Determine the [X, Y] coordinate at the center of the cell enclosing the given text.  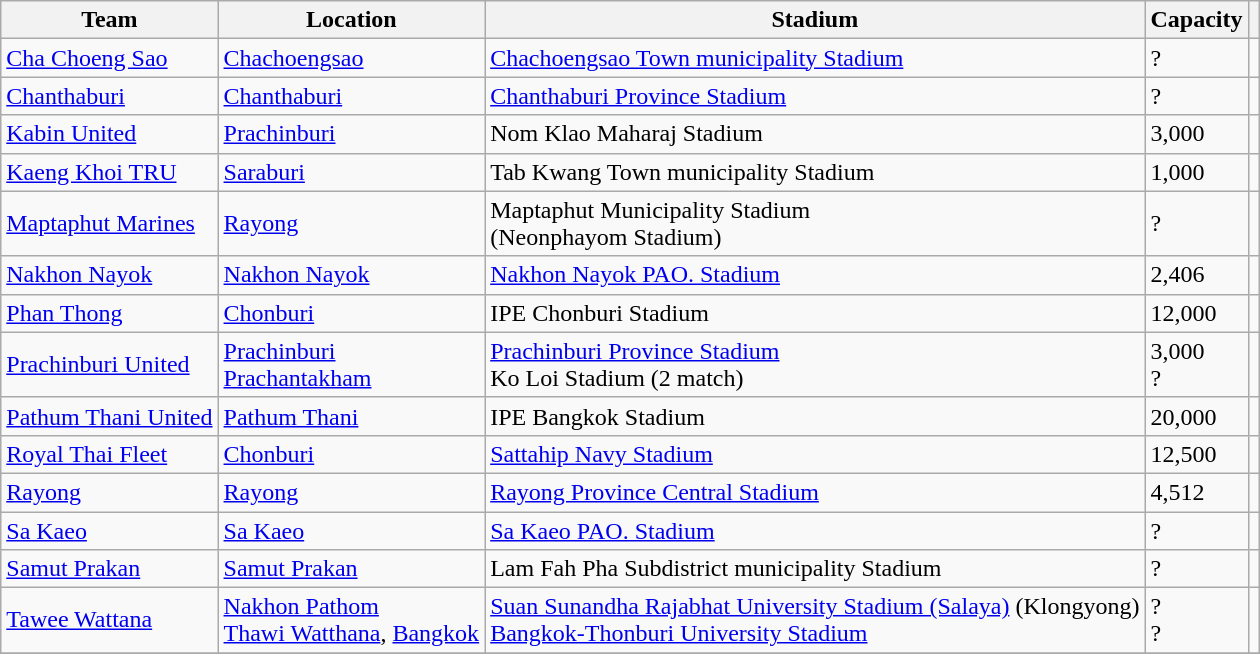
Nakhon Nayok PAO. Stadium [815, 275]
12,000 [1196, 313]
20,000 [1196, 416]
Sattahip Navy Stadium [815, 454]
3,000 [1196, 134]
Chachoengsao [352, 58]
Tawee Wattana [110, 620]
IPE Bangkok Stadium [815, 416]
Royal Thai Fleet [110, 454]
Saraburi [352, 172]
Maptaphut Marines [110, 224]
PrachinburiPrachantakham [352, 364]
4,512 [1196, 492]
Pathum Thani [352, 416]
?? [1196, 620]
Suan Sunandha Rajabhat University Stadium (Salaya) (Klongyong)Bangkok-Thonburi University Stadium [815, 620]
Kabin United [110, 134]
Team [110, 20]
Capacity [1196, 20]
Lam Fah Pha Subdistrict municipality Stadium [815, 569]
Nom Klao Maharaj Stadium [815, 134]
Rayong Province Central Stadium [815, 492]
Kaeng Khoi TRU [110, 172]
Tab Kwang Town municipality Stadium [815, 172]
Prachinburi [352, 134]
Phan Thong [110, 313]
Pathum Thani United [110, 416]
Chanthaburi Province Stadium [815, 96]
Nakhon PathomThawi Watthana, Bangkok [352, 620]
12,500 [1196, 454]
3,000? [1196, 364]
1,000 [1196, 172]
Maptaphut Municipality Stadium(Neonphayom Stadium) [815, 224]
Chachoengsao Town municipality Stadium [815, 58]
Location [352, 20]
IPE Chonburi Stadium [815, 313]
Cha Choeng Sao [110, 58]
2,406 [1196, 275]
Prachinburi Province StadiumKo Loi Stadium (2 match) [815, 364]
Stadium [815, 20]
Sa Kaeo PAO. Stadium [815, 531]
Prachinburi United [110, 364]
